Determine the (x, y) coordinate at the center of the cell enclosing the given text.  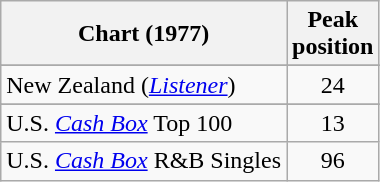
Peakposition (333, 34)
96 (333, 161)
24 (333, 85)
U.S. Cash Box Top 100 (144, 123)
U.S. Cash Box R&B Singles (144, 161)
New Zealand (Listener) (144, 85)
Chart (1977) (144, 34)
13 (333, 123)
